Identify which cell holds the provided text, then report its [x, y] central coordinate. 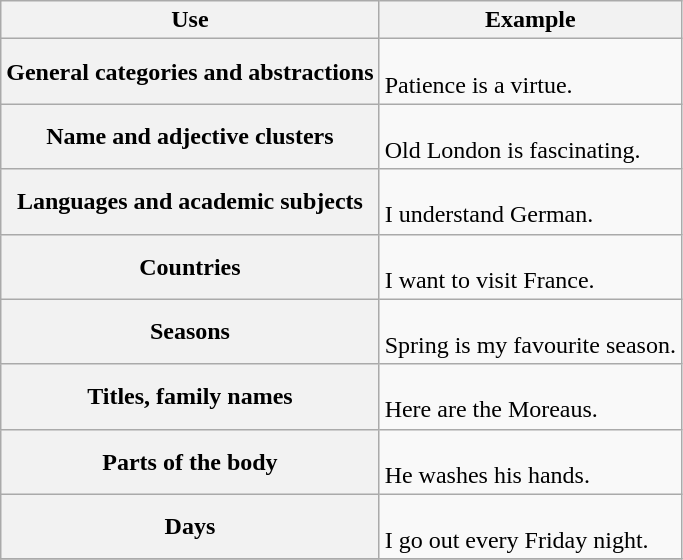
Patience is a virtue. [530, 72]
Use [190, 20]
General categories and abstractions [190, 72]
I go out every Friday night. [530, 526]
Spring is my favourite season. [530, 332]
I want to visit France. [530, 266]
Days [190, 526]
Parts of the body [190, 462]
Name and adjective clusters [190, 136]
Countries [190, 266]
Languages and academic subjects [190, 202]
He washes his hands. [530, 462]
Old London is fascinating. [530, 136]
Titles, family names [190, 396]
Example [530, 20]
Seasons [190, 332]
Here are the Moreaus. [530, 396]
I understand German. [530, 202]
